Capture the cell that displays the provided text and extract its (X, Y) central coordinate. 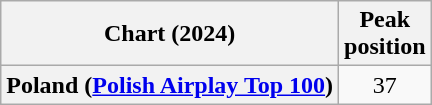
Peakposition (385, 34)
37 (385, 85)
Chart (2024) (170, 34)
Poland (Polish Airplay Top 100) (170, 85)
